Scan for the cell matching the given text and deliver its [x, y] coordinate at center. 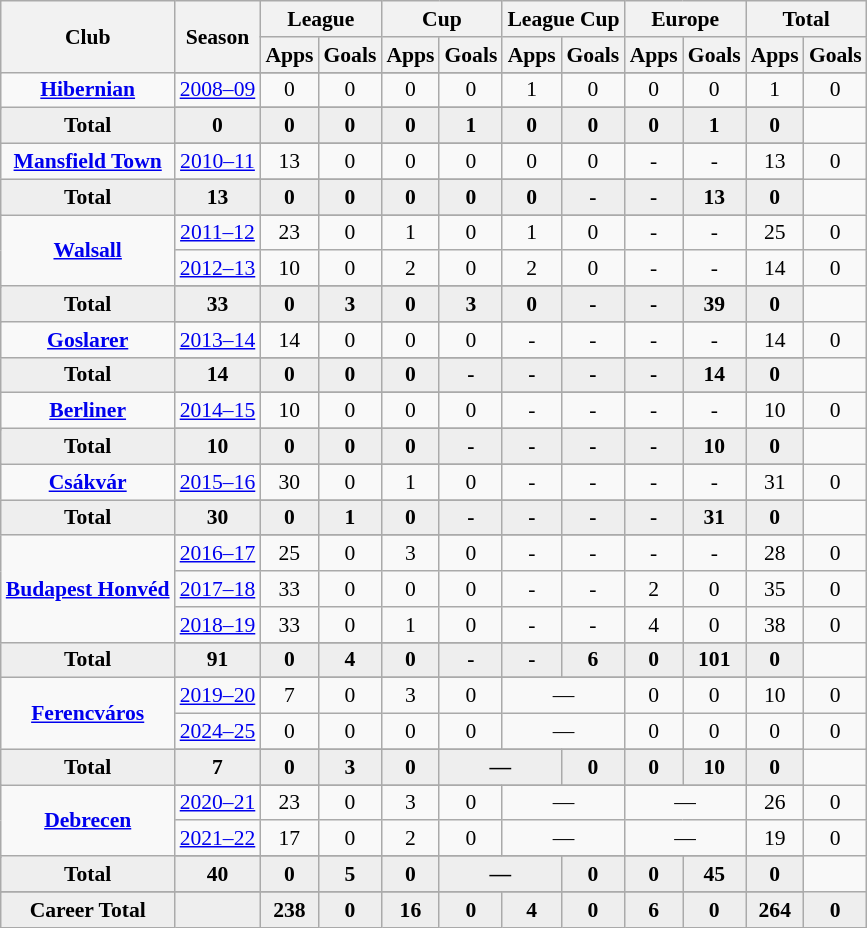
2010–11 [218, 162]
League [320, 19]
Debrecen [88, 820]
2020–21 [218, 803]
2018–19 [218, 625]
2014–15 [218, 411]
Berliner [88, 411]
League Cup [563, 19]
Cup [442, 19]
Mansfield Town [88, 162]
40 [218, 874]
Ferencváros [88, 714]
26 [775, 803]
238 [289, 910]
Season [218, 36]
2013–14 [218, 340]
17 [289, 839]
264 [775, 910]
Club [88, 36]
35 [775, 589]
2016–17 [218, 554]
38 [775, 625]
2011–12 [218, 233]
Goslarer [88, 340]
2012–13 [218, 269]
91 [218, 660]
16 [410, 910]
Career Total [88, 910]
2024–25 [218, 732]
Csákvár [88, 482]
Walsall [88, 250]
19 [775, 839]
2017–18 [218, 589]
2008–09 [218, 90]
Europe [686, 19]
2015–16 [218, 482]
2019–20 [218, 696]
101 [714, 660]
28 [775, 554]
Hibernian [88, 90]
2021–22 [218, 839]
45 [714, 874]
39 [714, 304]
Budapest Honvéd [88, 590]
5 [350, 874]
